Find where the given text appears and provide that cell's center as (x, y) coordinate. 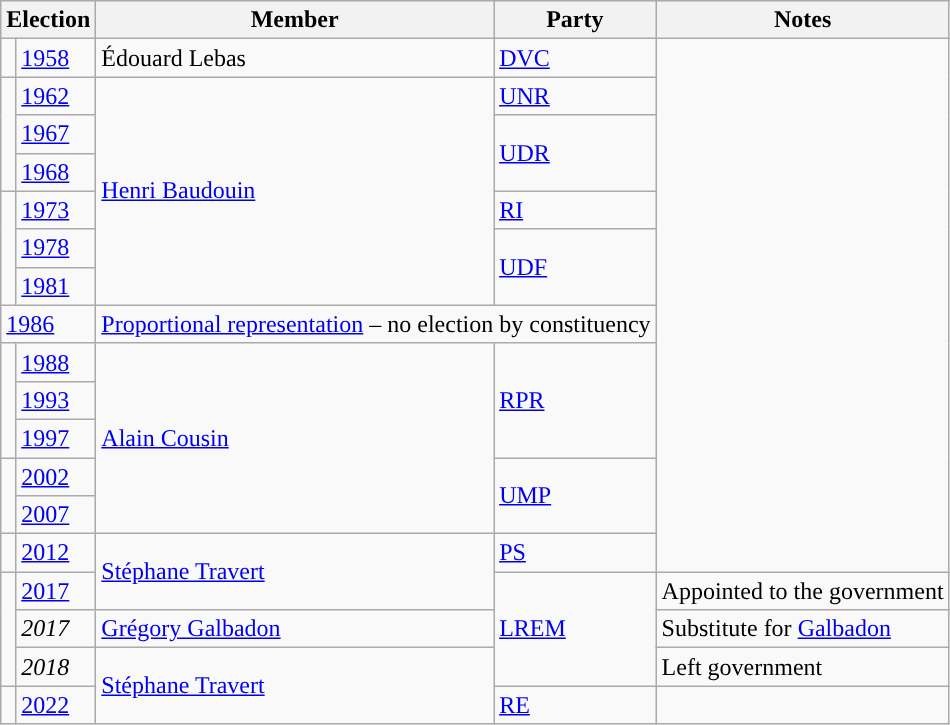
1967 (56, 134)
PS (575, 553)
Henri Baudouin (295, 191)
Substitute for Galbadon (802, 629)
DVC (575, 58)
1993 (56, 400)
Appointed to the government (802, 591)
1958 (56, 58)
1973 (56, 210)
Proportional representation – no election by constituency (376, 324)
2007 (56, 515)
Grégory Galbadon (295, 629)
Édouard Lebas (295, 58)
Election (48, 20)
2002 (56, 477)
2012 (56, 553)
UMP (575, 496)
Notes (802, 20)
Member (295, 20)
UDR (575, 153)
1968 (56, 172)
UDF (575, 267)
2022 (56, 705)
UNR (575, 96)
2018 (56, 667)
LREM (575, 629)
Alain Cousin (295, 438)
1988 (56, 362)
1986 (48, 324)
RI (575, 210)
Party (575, 20)
1997 (56, 438)
RE (575, 705)
Left government (802, 667)
1981 (56, 286)
1962 (56, 96)
1978 (56, 248)
RPR (575, 400)
